For the text-containing cell, return its midpoint in (X, Y) coordinate format. 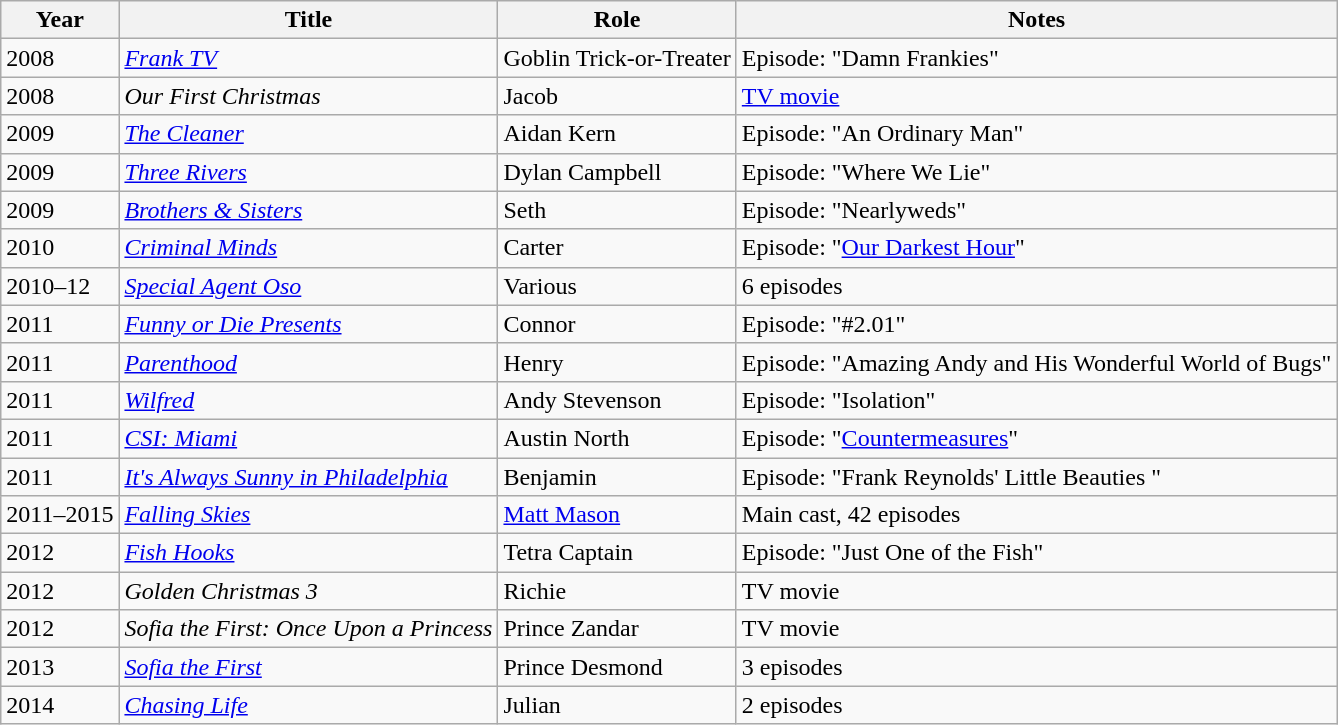
Role (617, 20)
2010–12 (60, 286)
The Cleaner (308, 134)
Episode: "Where We Lie" (1036, 172)
Connor (617, 324)
2014 (60, 705)
Prince Desmond (617, 667)
Episode: "Frank Reynolds' Little Beauties " (1036, 477)
Austin North (617, 438)
Seth (617, 210)
6 episodes (1036, 286)
Prince Zandar (617, 629)
Episode: "#2.01" (1036, 324)
Title (308, 20)
Special Agent Oso (308, 286)
Henry (617, 362)
Dylan Campbell (617, 172)
2010 (60, 248)
Episode: "Our Darkest Hour" (1036, 248)
Episode: "Just One of the Fish" (1036, 553)
Brothers & Sisters (308, 210)
Wilfred (308, 400)
Various (617, 286)
Episode: "Countermeasures" (1036, 438)
Tetra Captain (617, 553)
3 episodes (1036, 667)
CSI: Miami (308, 438)
Parenthood (308, 362)
Jacob (617, 96)
2013 (60, 667)
Richie (617, 591)
Aidan Kern (617, 134)
Falling Skies (308, 515)
Our First Christmas (308, 96)
Episode: "Nearlyweds" (1036, 210)
Sofia the First: Once Upon a Princess (308, 629)
Goblin Trick-or-Treater (617, 58)
Carter (617, 248)
Andy Stevenson (617, 400)
Funny or Die Presents (308, 324)
Year (60, 20)
Fish Hooks (308, 553)
Episode: "Isolation" (1036, 400)
Sofia the First (308, 667)
Criminal Minds (308, 248)
Golden Christmas 3 (308, 591)
Episode: "Amazing Andy and His Wonderful World of Bugs" (1036, 362)
2011–2015 (60, 515)
2 episodes (1036, 705)
Frank TV (308, 58)
Julian (617, 705)
It's Always Sunny in Philadelphia (308, 477)
Episode: "Damn Frankies" (1036, 58)
Main cast, 42 episodes (1036, 515)
Notes (1036, 20)
Chasing Life (308, 705)
Matt Mason (617, 515)
Episode: "An Ordinary Man" (1036, 134)
Three Rivers (308, 172)
Benjamin (617, 477)
